Extract the [X, Y] coordinate from the center of the cell holding the provided text.  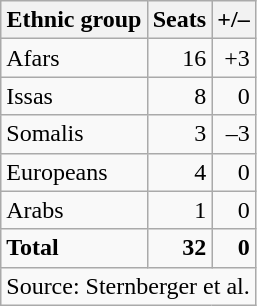
Somalis [74, 134]
Arabs [74, 210]
8 [180, 96]
Ethnic group [74, 20]
Europeans [74, 172]
Total [74, 248]
Afars [74, 58]
+/– [234, 20]
–3 [234, 134]
Issas [74, 96]
+3 [234, 58]
Seats [180, 20]
1 [180, 210]
4 [180, 172]
32 [180, 248]
Source: Sternberger et al. [128, 286]
3 [180, 134]
16 [180, 58]
